For the text-containing cell, return its midpoint in [x, y] coordinate format. 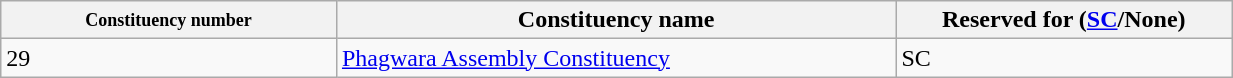
Phagwara Assembly Constituency [616, 58]
29 [169, 58]
Reserved for (SC/None) [1064, 20]
SC [1064, 58]
Constituency number [169, 20]
Constituency name [616, 20]
